Determine the [x, y] coordinate at the center of the cell enclosing the given text.  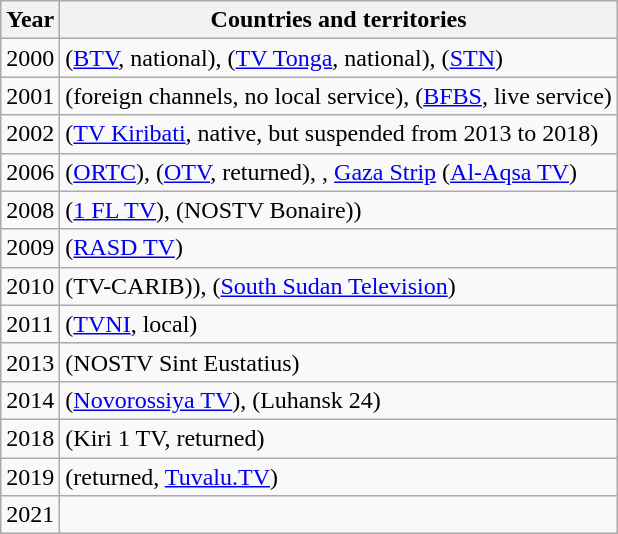
(RASD TV) [339, 248]
(TV-CARIB)), (South Sudan Television) [339, 286]
2010 [30, 286]
2008 [30, 210]
2021 [30, 515]
(NOSTV Sint Eustatius) [339, 362]
2006 [30, 172]
(foreign channels, no local service), (BFBS, live service) [339, 96]
2009 [30, 248]
Countries and territories [339, 20]
2019 [30, 477]
(Kiri 1 TV, returned) [339, 438]
(Novorossiya TV), (Luhansk 24) [339, 400]
2013 [30, 362]
(returned, Tuvalu.TV) [339, 477]
2018 [30, 438]
(TV Kiribati, native, but suspended from 2013 to 2018) [339, 134]
(1 FL TV), (NOSTV Bonaire)) [339, 210]
2000 [30, 58]
(ORTC), (OTV, returned), , Gaza Strip (Al-Aqsa TV) [339, 172]
(TVNI, local) [339, 324]
2001 [30, 96]
2002 [30, 134]
Year [30, 20]
(BTV, national), (TV Tonga, national), (STN) [339, 58]
2011 [30, 324]
2014 [30, 400]
